Find where the given text appears and provide that cell's center as [X, Y] coordinate. 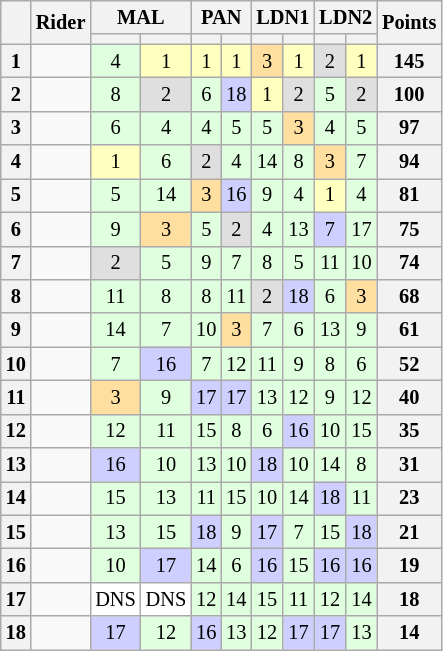
31 [409, 465]
35 [409, 431]
81 [409, 195]
61 [409, 330]
23 [409, 498]
Points [409, 22]
74 [409, 263]
40 [409, 397]
LDN1 [282, 17]
52 [409, 364]
Rider [61, 22]
MAL [140, 17]
100 [409, 94]
94 [409, 162]
19 [409, 565]
75 [409, 229]
68 [409, 296]
PAN [221, 17]
LDN2 [346, 17]
21 [409, 532]
145 [409, 61]
97 [409, 128]
